Find where the given text appears and provide that cell's center as [X, Y] coordinate. 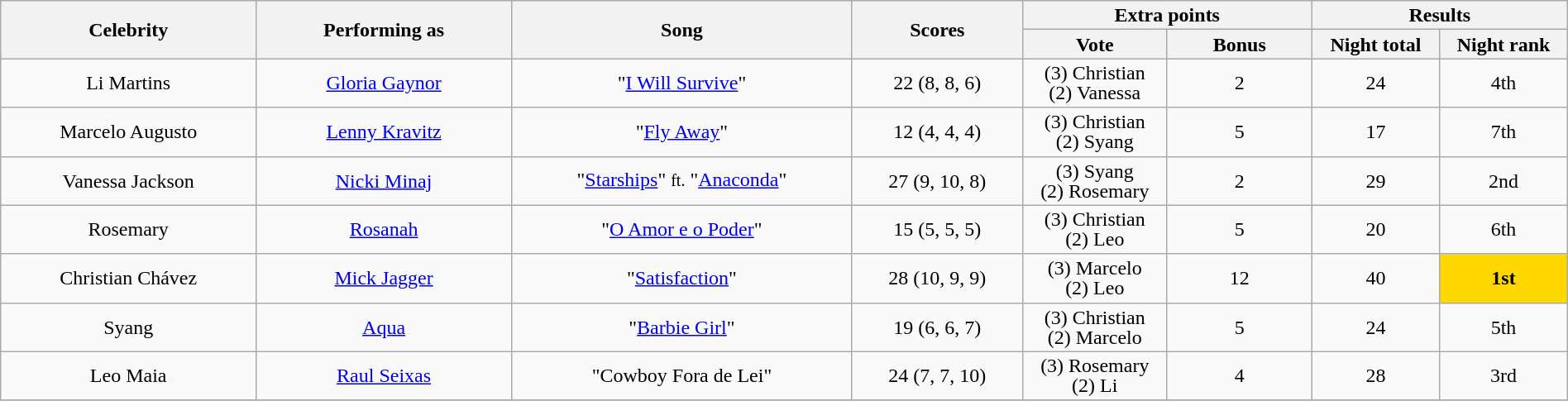
20 [1375, 230]
"I Will Survive" [682, 83]
Li Martins [129, 83]
"Satisfaction" [682, 278]
6th [1503, 230]
24 (7, 7, 10) [937, 375]
4 [1239, 375]
Scores [937, 30]
28 [1375, 375]
19 (6, 6, 7) [937, 327]
7th [1503, 132]
"Starships" ft. "Anaconda" [682, 180]
Aqua [384, 327]
(3) Christian(2) Leo [1095, 230]
Night rank [1503, 45]
Results [1439, 15]
22 (8, 8, 6) [937, 83]
Christian Chávez [129, 278]
3rd [1503, 375]
40 [1375, 278]
(3) Syang(2) Rosemary [1095, 180]
27 (9, 10, 8) [937, 180]
(3) Rosemary(2) Li [1095, 375]
Gloria Gaynor [384, 83]
Vote [1095, 45]
Leo Maia [129, 375]
Syang [129, 327]
(3) Christian(2) Marcelo [1095, 327]
15 (5, 5, 5) [937, 230]
"Barbie Girl" [682, 327]
Nicki Minaj [384, 180]
Rosemary [129, 230]
Performing as [384, 30]
2nd [1503, 180]
Celebrity [129, 30]
Lenny Kravitz [384, 132]
Night total [1375, 45]
4th [1503, 83]
Rosanah [384, 230]
"O Amor e o Poder" [682, 230]
Mick Jagger [384, 278]
(3) Marcelo(2) Leo [1095, 278]
5th [1503, 327]
12 (4, 4, 4) [937, 132]
(3) Christian(2) Vanessa [1095, 83]
Extra points [1167, 15]
Vanessa Jackson [129, 180]
(3) Christian(2) Syang [1095, 132]
17 [1375, 132]
Song [682, 30]
12 [1239, 278]
29 [1375, 180]
Marcelo Augusto [129, 132]
1st [1503, 278]
28 (10, 9, 9) [937, 278]
"Fly Away" [682, 132]
"Cowboy Fora de Lei" [682, 375]
Raul Seixas [384, 375]
Bonus [1239, 45]
